Output the [x, y] coordinate of the center of the cell containing the given text.  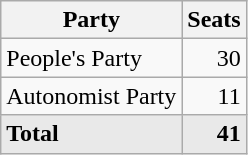
11 [214, 96]
Autonomist Party [92, 96]
People's Party [92, 58]
Party [92, 20]
Total [92, 134]
Seats [214, 20]
41 [214, 134]
30 [214, 58]
